Provide the (X, Y) coordinate of the cell's center where the given text is located.  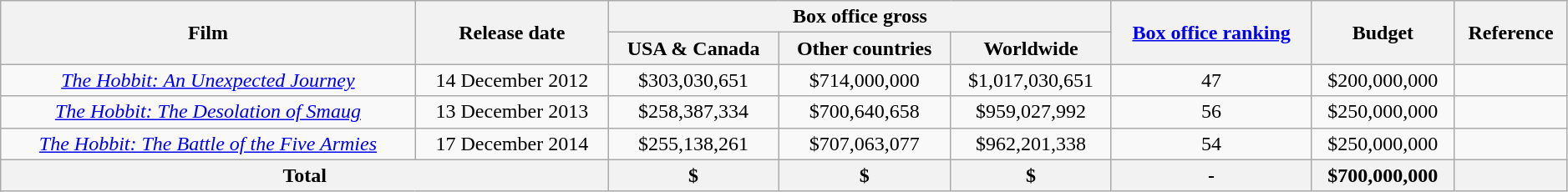
$962,201,338 (1031, 144)
Total (305, 175)
- (1211, 175)
$714,000,000 (865, 80)
$700,640,658 (865, 112)
47 (1211, 80)
$1,017,030,651 (1031, 80)
The Hobbit: The Battle of the Five Armies (208, 144)
Film (208, 33)
Release date (511, 33)
The Hobbit: An Unexpected Journey (208, 80)
$258,387,334 (693, 112)
USA & Canada (693, 48)
$200,000,000 (1383, 80)
$707,063,077 (865, 144)
Box office gross (860, 17)
17 December 2014 (511, 144)
Box office ranking (1211, 33)
Budget (1383, 33)
$255,138,261 (693, 144)
Reference (1510, 33)
$959,027,992 (1031, 112)
14 December 2012 (511, 80)
$700,000,000 (1383, 175)
13 December 2013 (511, 112)
$303,030,651 (693, 80)
Worldwide (1031, 48)
56 (1211, 112)
54 (1211, 144)
Other countries (865, 48)
The Hobbit: The Desolation of Smaug (208, 112)
